Scan for the cell matching the given text and deliver its (X, Y) coordinate at center. 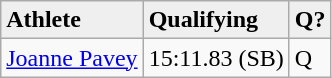
Q? (310, 20)
Athlete (72, 20)
Joanne Pavey (72, 58)
Qualifying (216, 20)
15:11.83 (SB) (216, 58)
Q (310, 58)
